From the cell containing the given text, extract its center point as (X, Y) coordinate. 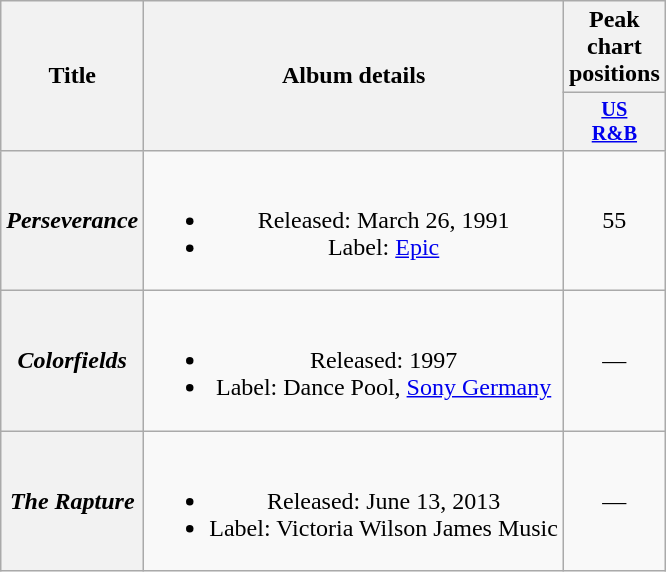
The Rapture (72, 501)
Colorfields (72, 361)
USR&B (614, 122)
55 (614, 220)
Title (72, 76)
Album details (354, 76)
Released: June 13, 2013Label: Victoria Wilson James Music (354, 501)
Released: 1997Label: Dance Pool, Sony Germany (354, 361)
Peak chart positions (614, 47)
Released: March 26, 1991Label: Epic (354, 220)
Perseverance (72, 220)
